Pinpoint the cell where the given text exists, returning its (x, y) midpoint coordinate. 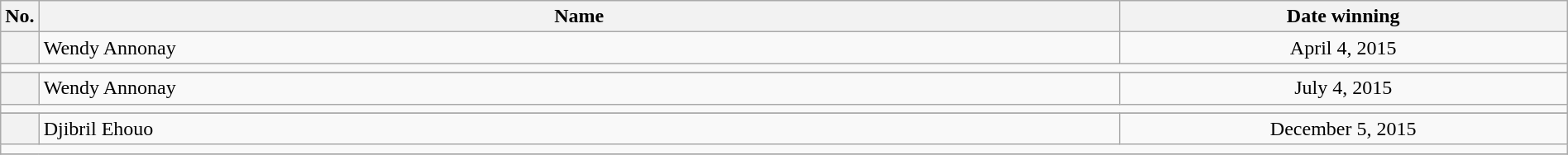
December 5, 2015 (1343, 129)
Date winning (1343, 16)
Name (579, 16)
Djibril Ehouo (579, 129)
No. (20, 16)
April 4, 2015 (1343, 48)
July 4, 2015 (1343, 88)
